Identify which cell holds the provided text, then report its (x, y) central coordinate. 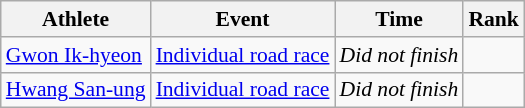
Rank (494, 19)
Gwon Ik-hyeon (76, 55)
Time (398, 19)
Hwang San-ung (76, 90)
Event (243, 19)
Athlete (76, 19)
